Provide the (X, Y) coordinate of the cell's center where the given text is located.  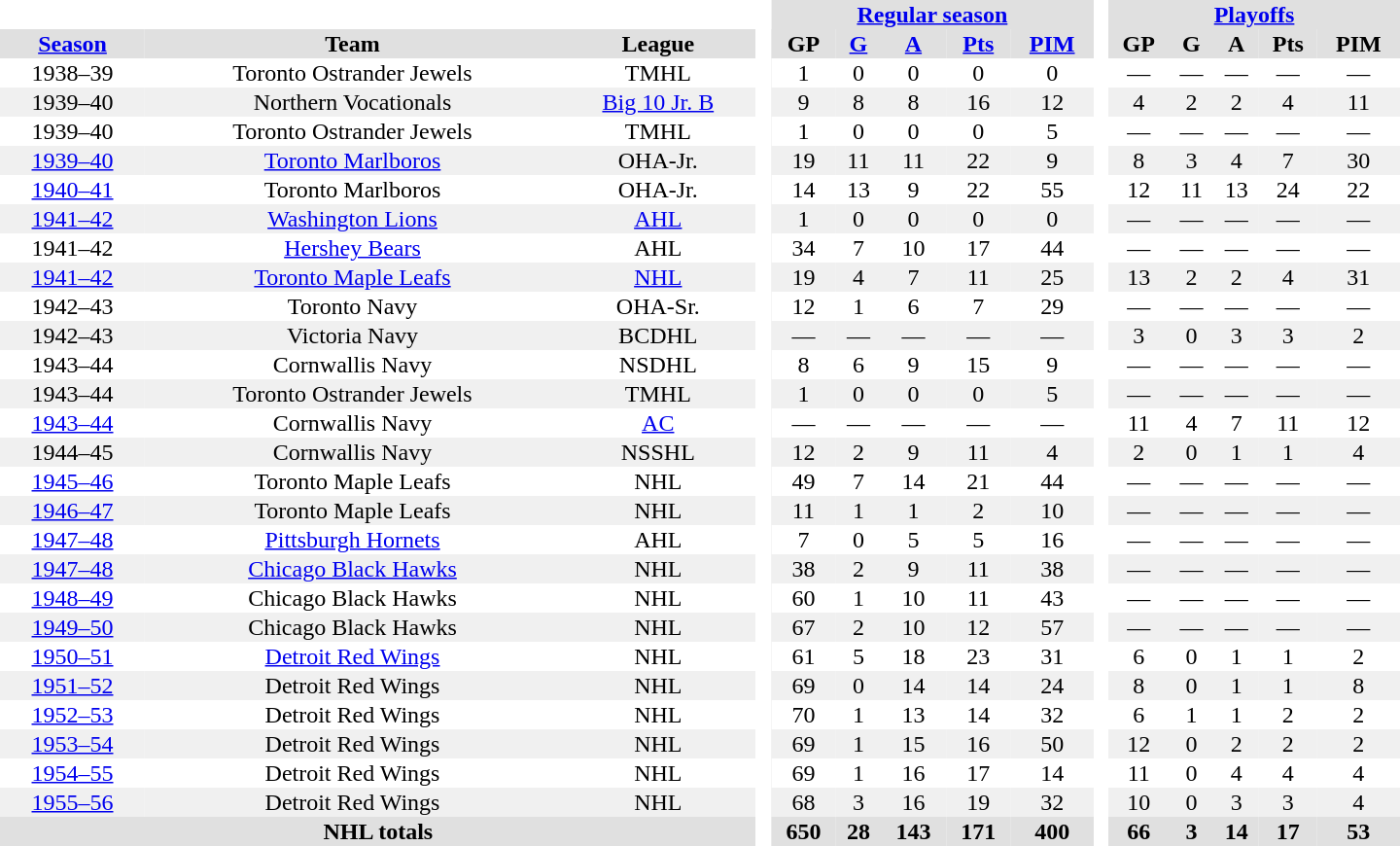
28 (858, 831)
34 (803, 248)
1949–50 (72, 627)
Team (352, 44)
650 (803, 831)
1946–47 (72, 511)
55 (1052, 190)
Northern Vocationals (352, 102)
1948–49 (72, 598)
NSDHL (658, 365)
NHL totals (378, 831)
1945–46 (72, 481)
21 (978, 481)
Pittsburgh Hornets (352, 540)
1954–55 (72, 773)
1953–54 (72, 744)
143 (914, 831)
League (658, 44)
Washington Lions (352, 219)
67 (803, 627)
66 (1138, 831)
1952–53 (72, 715)
1944–45 (72, 452)
1950–51 (72, 656)
53 (1359, 831)
29 (1052, 306)
23 (978, 656)
43 (1052, 598)
Big 10 Jr. B (658, 102)
171 (978, 831)
30 (1359, 160)
49 (803, 481)
OHA-Sr. (658, 306)
AC (658, 423)
Hershey Bears (352, 248)
Season (72, 44)
25 (1052, 277)
1938–39 (72, 73)
Regular season (932, 15)
50 (1052, 744)
18 (914, 656)
Victoria Navy (352, 335)
1955–56 (72, 802)
57 (1052, 627)
60 (803, 598)
NSSHL (658, 452)
70 (803, 715)
61 (803, 656)
Playoffs (1254, 15)
1940–41 (72, 190)
68 (803, 802)
1951–52 (72, 686)
400 (1052, 831)
Toronto Navy (352, 306)
BCDHL (658, 335)
